Return the (x, y) coordinate for the center point of the cell that contains the specified text.  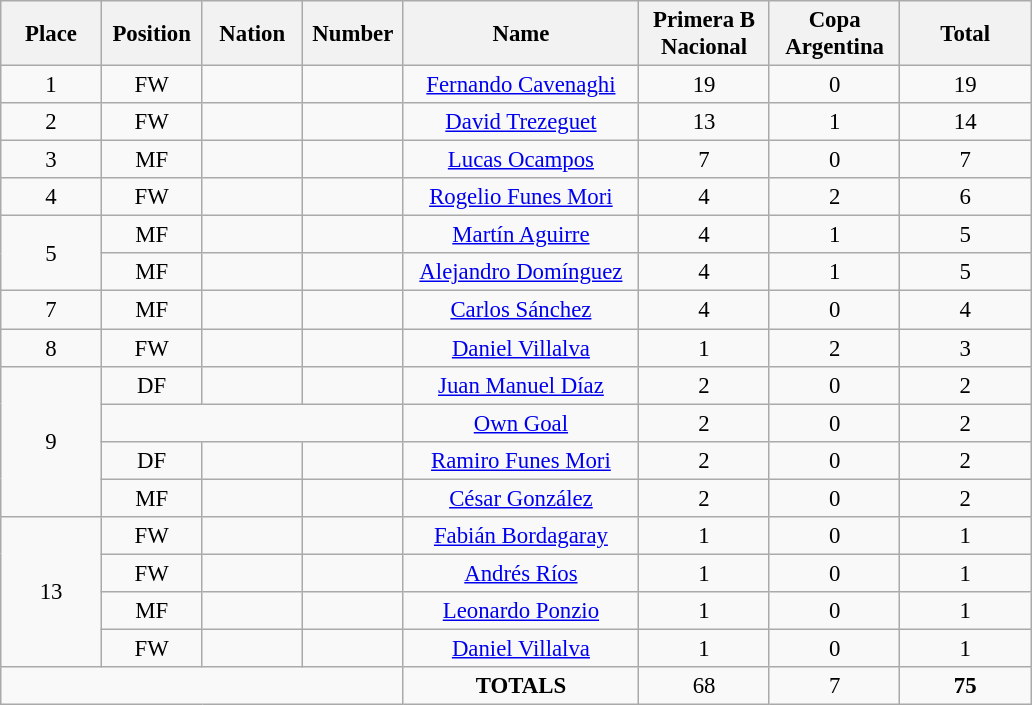
Ramiro Funes Mori (521, 460)
75 (966, 686)
68 (704, 686)
8 (52, 348)
9 (52, 441)
César González (521, 498)
Copa Argentina (834, 34)
Nation (252, 34)
6 (966, 197)
Total (966, 34)
Number (354, 34)
Carlos Sánchez (521, 310)
Fabián Bordagaray (521, 536)
Own Goal (521, 423)
Rogelio Funes Mori (521, 197)
Lucas Ocampos (521, 160)
14 (966, 122)
Fernando Cavenaghi (521, 85)
Andrés Ríos (521, 573)
Juan Manuel Díaz (521, 385)
Name (521, 34)
Position (152, 34)
Leonardo Ponzio (521, 611)
TOTALS (521, 686)
Primera B Nacional (704, 34)
David Trezeguet (521, 122)
Martín Aguirre (521, 235)
Place (52, 34)
Alejandro Domínguez (521, 273)
